Search for the cell housing the specified text and yield its (X, Y) center coordinate. 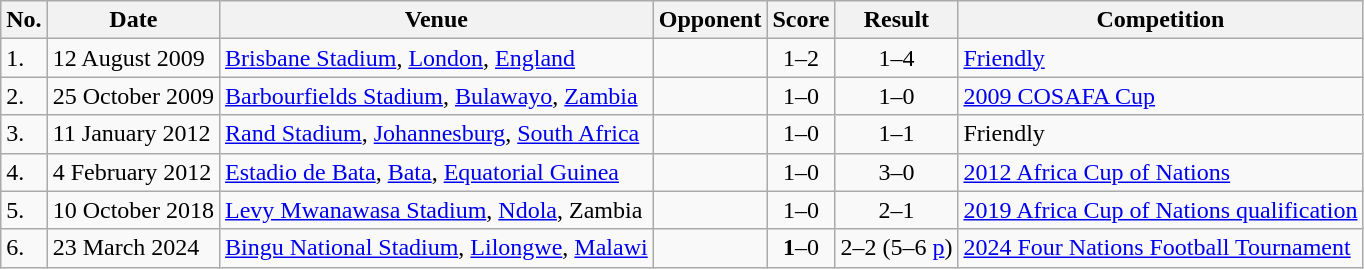
Opponent (710, 20)
Brisbane Stadium, London, England (437, 58)
Score (801, 20)
23 March 2024 (133, 248)
2–2 (5–6 p) (896, 248)
3. (24, 134)
1. (24, 58)
4 February 2012 (133, 172)
Barbourfields Stadium, Bulawayo, Zambia (437, 96)
1–4 (896, 58)
Result (896, 20)
Venue (437, 20)
2012 Africa Cup of Nations (1160, 172)
No. (24, 20)
Date (133, 20)
12 August 2009 (133, 58)
Bingu National Stadium, Lilongwe, Malawi (437, 248)
Rand Stadium, Johannesburg, South Africa (437, 134)
2024 Four Nations Football Tournament (1160, 248)
4. (24, 172)
3–0 (896, 172)
2009 COSAFA Cup (1160, 96)
10 October 2018 (133, 210)
6. (24, 248)
5. (24, 210)
Competition (1160, 20)
25 October 2009 (133, 96)
Estadio de Bata, Bata, Equatorial Guinea (437, 172)
1–2 (801, 58)
Levy Mwanawasa Stadium, Ndola, Zambia (437, 210)
11 January 2012 (133, 134)
2019 Africa Cup of Nations qualification (1160, 210)
2–1 (896, 210)
2. (24, 96)
1–1 (896, 134)
